Locate the cell with the specified text and output its (X, Y) center coordinate. 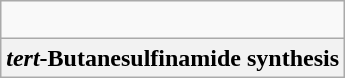
tert-Butanesulfinamide synthesis (173, 58)
